Return the (x, y) coordinate for the center point of the cell that contains the specified text.  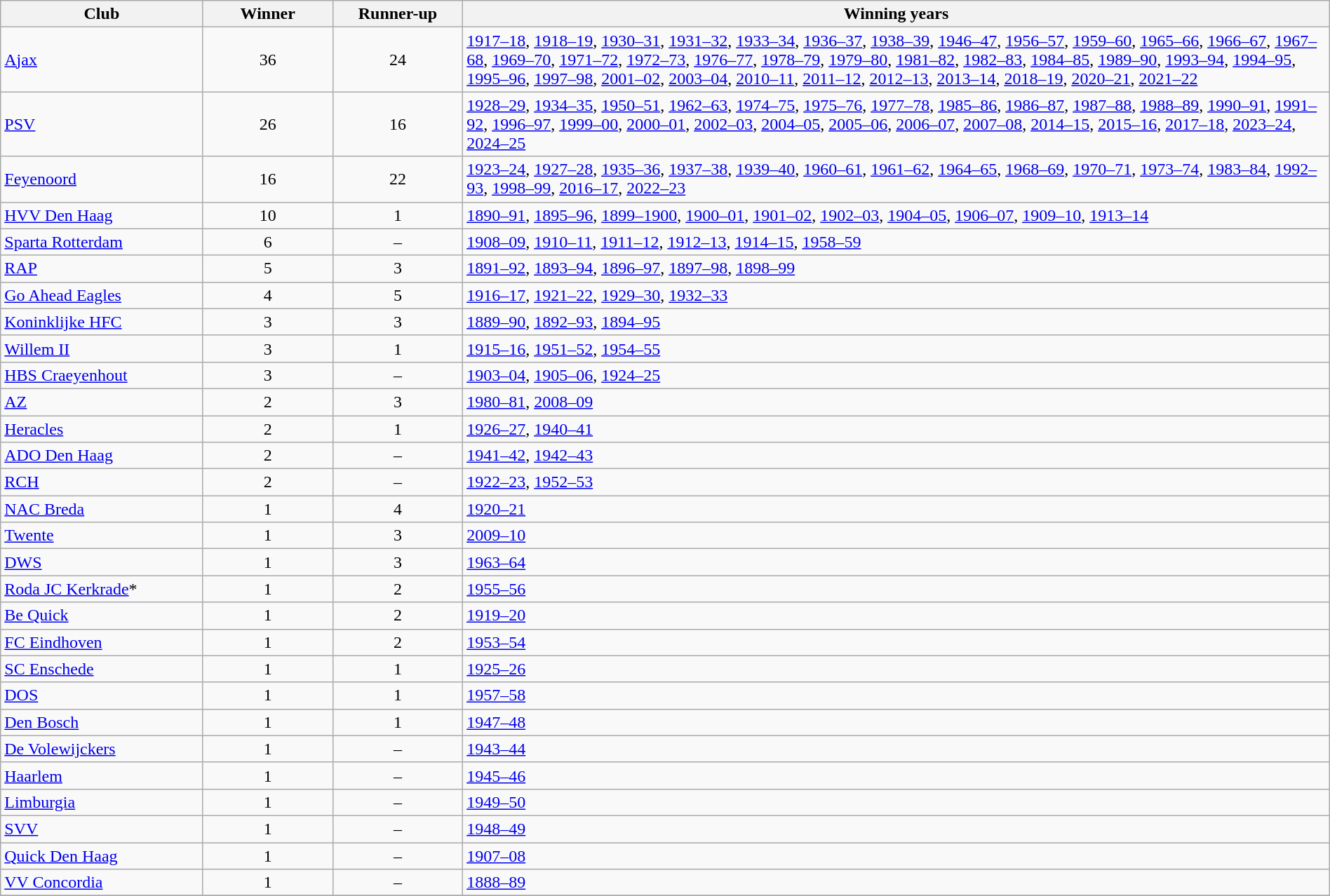
Winner (268, 14)
SC Enschede (102, 669)
1949–50 (896, 802)
Ajax (102, 60)
1890–91, 1895–96, 1899–1900, 1900–01, 1901–02, 1902–03, 1904–05, 1906–07, 1909–10, 1913–14 (896, 215)
Den Bosch (102, 722)
Roda JC Kerkrade* (102, 589)
Koninklijke HFC (102, 322)
10 (268, 215)
1920–21 (896, 509)
HVV Den Haag (102, 215)
1908–09, 1910–11, 1911–12, 1912–13, 1914–15, 1958–59 (896, 242)
22 (397, 179)
Sparta Rotterdam (102, 242)
1963–64 (896, 562)
1907–08 (896, 856)
36 (268, 60)
1953–54 (896, 642)
1980–81, 2008–09 (896, 402)
ADO Den Haag (102, 456)
Heracles (102, 428)
1943–44 (896, 749)
RCH (102, 482)
1955–56 (896, 589)
Twente (102, 536)
DWS (102, 562)
Winning years (896, 14)
1923–24, 1927–28, 1935–36, 1937–38, 1939–40, 1960–61, 1961–62, 1964–65, 1968–69, 1970–71, 1973–74, 1983–84, 1992–93, 1998–99, 2016–17, 2022–23 (896, 179)
FC Eindhoven (102, 642)
1926–27, 1940–41 (896, 428)
1948–49 (896, 829)
1891–92, 1893–94, 1896–97, 1897–98, 1898–99 (896, 269)
PSV (102, 124)
AZ (102, 402)
Club (102, 14)
Feyenoord (102, 179)
Willem II (102, 348)
1957–58 (896, 695)
1919–20 (896, 616)
Quick Den Haag (102, 856)
HBS Craeyenhout (102, 375)
1922–23, 1952–53 (896, 482)
6 (268, 242)
Haarlem (102, 775)
1915–16, 1951–52, 1954–55 (896, 348)
VV Concordia (102, 883)
SVV (102, 829)
1888–89 (896, 883)
1947–48 (896, 722)
2009–10 (896, 536)
24 (397, 60)
1945–46 (896, 775)
1925–26 (896, 669)
Be Quick (102, 616)
Limburgia (102, 802)
Runner-up (397, 14)
1889–90, 1892–93, 1894–95 (896, 322)
1916–17, 1921–22, 1929–30, 1932–33 (896, 295)
1941–42, 1942–43 (896, 456)
Go Ahead Eagles (102, 295)
DOS (102, 695)
De Volewijckers (102, 749)
RAP (102, 269)
26 (268, 124)
NAC Breda (102, 509)
1903–04, 1905–06, 1924–25 (896, 375)
